Locate the cell with the specified text and output its [x, y] center coordinate. 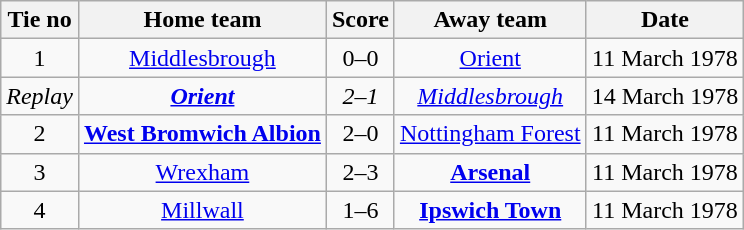
1 [40, 58]
West Bromwich Albion [202, 134]
Home team [202, 20]
Wrexham [202, 172]
Score [360, 20]
2–3 [360, 172]
2–0 [360, 134]
3 [40, 172]
Millwall [202, 210]
Replay [40, 96]
Date [665, 20]
14 March 1978 [665, 96]
2 [40, 134]
Arsenal [490, 172]
Away team [490, 20]
1–6 [360, 210]
2–1 [360, 96]
Nottingham Forest [490, 134]
4 [40, 210]
0–0 [360, 58]
Ipswich Town [490, 210]
Tie no [40, 20]
